Determine the (X, Y) coordinate at the center of the cell enclosing the given text.  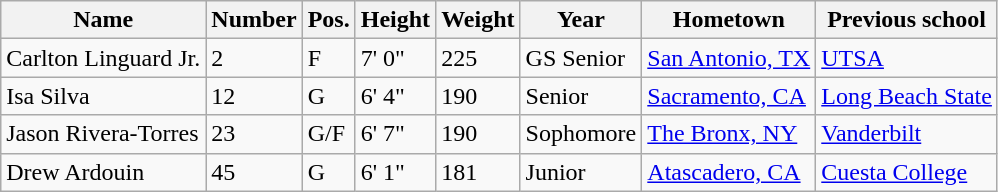
Number (254, 20)
F (328, 58)
Isa Silva (104, 96)
2 (254, 58)
6' 1" (395, 172)
Pos. (328, 20)
6' 7" (395, 134)
6' 4" (395, 96)
Year (581, 20)
23 (254, 134)
Senior (581, 96)
Junior (581, 172)
G/F (328, 134)
Drew Ardouin (104, 172)
Height (395, 20)
Atascadero, CA (729, 172)
Carlton Linguard Jr. (104, 58)
Sophomore (581, 134)
Long Beach State (907, 96)
San Antonio, TX (729, 58)
The Bronx, NY (729, 134)
45 (254, 172)
UTSA (907, 58)
181 (478, 172)
Sacramento, CA (729, 96)
GS Senior (581, 58)
225 (478, 58)
Previous school (907, 20)
Name (104, 20)
7' 0" (395, 58)
Hometown (729, 20)
Cuesta College (907, 172)
12 (254, 96)
Weight (478, 20)
Jason Rivera-Torres (104, 134)
Vanderbilt (907, 134)
